Return (X, Y) of the center of cell containing provided text 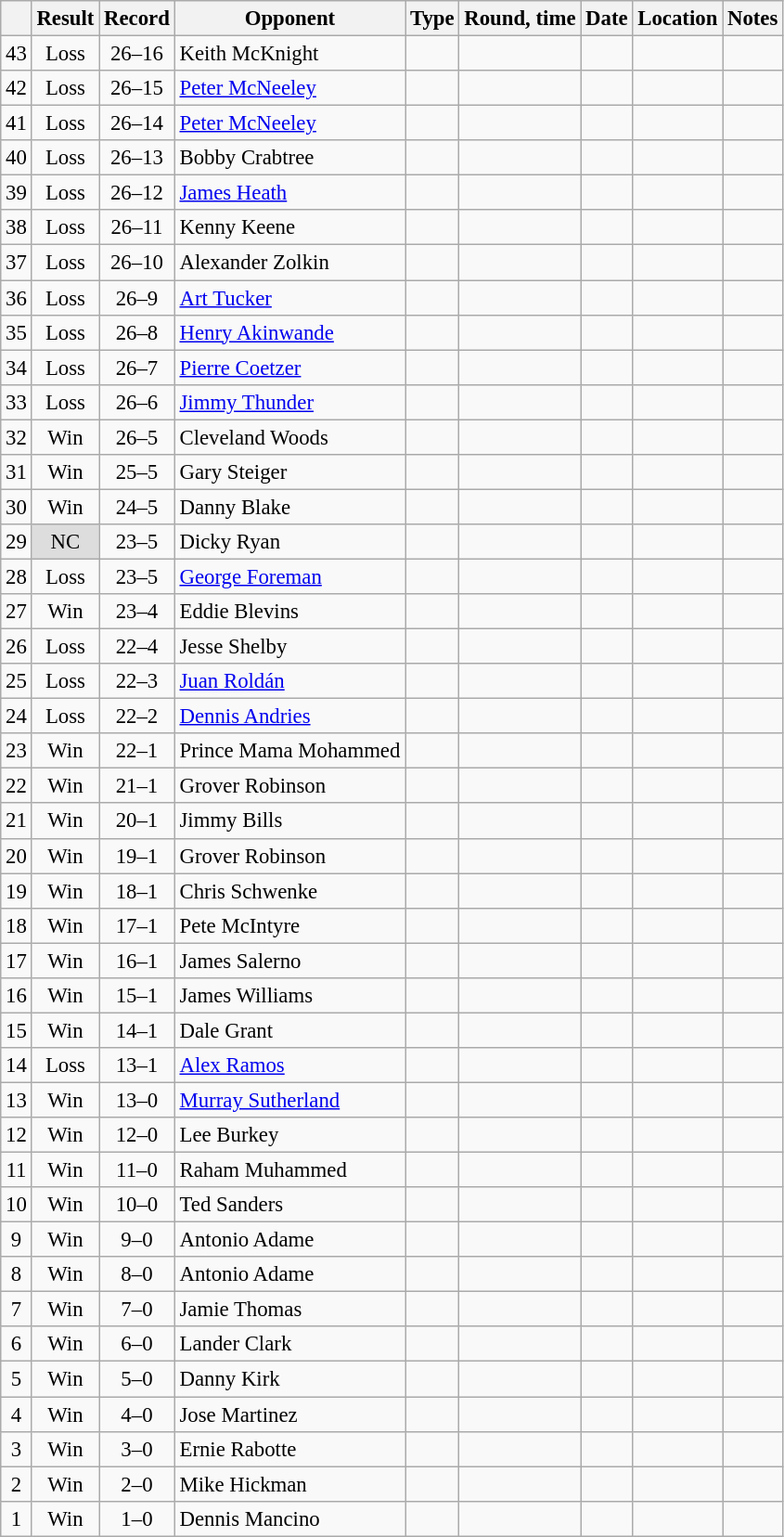
9 (17, 1240)
19 (17, 891)
12–0 (137, 1135)
17 (17, 961)
Notes (753, 19)
41 (17, 123)
NC (65, 542)
16–1 (137, 961)
26–16 (137, 54)
31 (17, 472)
22–4 (137, 647)
26–14 (137, 123)
James Salerno (289, 961)
Dicky Ryan (289, 542)
8–0 (137, 1274)
23 (17, 751)
37 (17, 263)
26–7 (137, 368)
Pierre Coetzer (289, 368)
24–5 (137, 507)
Alexander Zolkin (289, 263)
Dale Grant (289, 1030)
26–5 (137, 437)
Jamie Thomas (289, 1310)
Art Tucker (289, 298)
Danny Kirk (289, 1379)
30 (17, 507)
3–0 (137, 1449)
20–1 (137, 821)
Jesse Shelby (289, 647)
26–8 (137, 332)
Bobby Crabtree (289, 158)
Location (677, 19)
19–1 (137, 856)
6 (17, 1345)
33 (17, 402)
21–1 (137, 786)
Jose Martinez (289, 1414)
Prince Mama Mohammed (289, 751)
Chris Schwenke (289, 891)
26–15 (137, 88)
26–6 (137, 402)
Record (137, 19)
Jimmy Bills (289, 821)
15–1 (137, 996)
11–0 (137, 1170)
26 (17, 647)
26–9 (137, 298)
13–0 (137, 1100)
10–0 (137, 1205)
23–4 (137, 612)
Mike Hickman (289, 1484)
Lander Clark (289, 1345)
Date (607, 19)
Murray Sutherland (289, 1100)
22 (17, 786)
28 (17, 576)
5–0 (137, 1379)
42 (17, 88)
Alex Ramos (289, 1066)
16 (17, 996)
20 (17, 856)
Ted Sanders (289, 1205)
Dennis Andries (289, 717)
22–3 (137, 681)
26–10 (137, 263)
4 (17, 1414)
Danny Blake (289, 507)
24 (17, 717)
Gary Steiger (289, 472)
22–1 (137, 751)
Cleveland Woods (289, 437)
Dennis Mancino (289, 1518)
James Williams (289, 996)
2 (17, 1484)
26–12 (137, 193)
James Heath (289, 193)
6–0 (137, 1345)
14 (17, 1066)
17–1 (137, 925)
5 (17, 1379)
14–1 (137, 1030)
29 (17, 542)
10 (17, 1205)
26–13 (137, 158)
13–1 (137, 1066)
7–0 (137, 1310)
38 (17, 227)
43 (17, 54)
18–1 (137, 891)
27 (17, 612)
1–0 (137, 1518)
35 (17, 332)
Round, time (520, 19)
32 (17, 437)
21 (17, 821)
11 (17, 1170)
9–0 (137, 1240)
12 (17, 1135)
Jimmy Thunder (289, 402)
Ernie Rabotte (289, 1449)
Raham Muhammed (289, 1170)
7 (17, 1310)
26–11 (137, 227)
George Foreman (289, 576)
25–5 (137, 472)
Juan Roldán (289, 681)
4–0 (137, 1414)
1 (17, 1518)
40 (17, 158)
15 (17, 1030)
Keith McKnight (289, 54)
Opponent (289, 19)
Kenny Keene (289, 227)
Lee Burkey (289, 1135)
39 (17, 193)
Type (432, 19)
36 (17, 298)
2–0 (137, 1484)
18 (17, 925)
Eddie Blevins (289, 612)
Result (65, 19)
13 (17, 1100)
25 (17, 681)
3 (17, 1449)
Pete McIntyre (289, 925)
34 (17, 368)
22–2 (137, 717)
Henry Akinwande (289, 332)
8 (17, 1274)
